Return (x, y) of the center of cell containing provided text 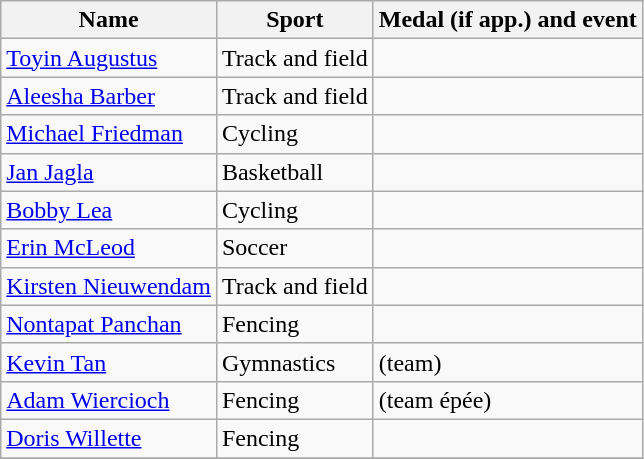
(team épée) (508, 400)
Basketball (294, 172)
Kevin Tan (109, 362)
Nontapat Panchan (109, 324)
Medal (if app.) and event (508, 20)
Michael Friedman (109, 134)
Gymnastics (294, 362)
Name (109, 20)
Kirsten Nieuwendam (109, 286)
Doris Willette (109, 438)
Sport (294, 20)
Erin McLeod (109, 248)
Soccer (294, 248)
Adam Wiercioch (109, 400)
Jan Jagla (109, 172)
Toyin Augustus (109, 58)
Bobby Lea (109, 210)
Aleesha Barber (109, 96)
(team) (508, 362)
